Determine the [X, Y] coordinate at the center of the cell enclosing the given text.  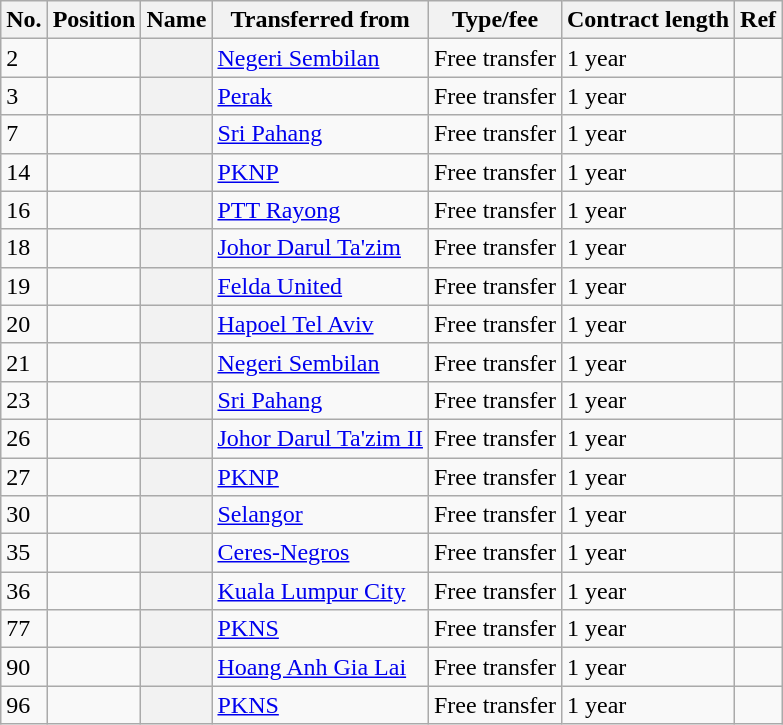
Selangor [320, 515]
Type/fee [494, 20]
Ceres-Negros [320, 553]
Ref [758, 20]
Position [94, 20]
18 [24, 248]
3 [24, 96]
Name [176, 20]
Perak [320, 96]
14 [24, 172]
7 [24, 134]
Hoang Anh Gia Lai [320, 667]
Hapoel Tel Aviv [320, 324]
16 [24, 210]
23 [24, 400]
21 [24, 362]
Felda United [320, 286]
No. [24, 20]
2 [24, 58]
Transferred from [320, 20]
Johor Darul Ta'zim II [320, 438]
20 [24, 324]
26 [24, 438]
35 [24, 553]
27 [24, 477]
30 [24, 515]
96 [24, 705]
90 [24, 667]
Kuala Lumpur City [320, 591]
Contract length [648, 20]
36 [24, 591]
19 [24, 286]
77 [24, 629]
Johor Darul Ta'zim [320, 248]
PTT Rayong [320, 210]
